Scan for the cell matching the given text and deliver its (X, Y) coordinate at center. 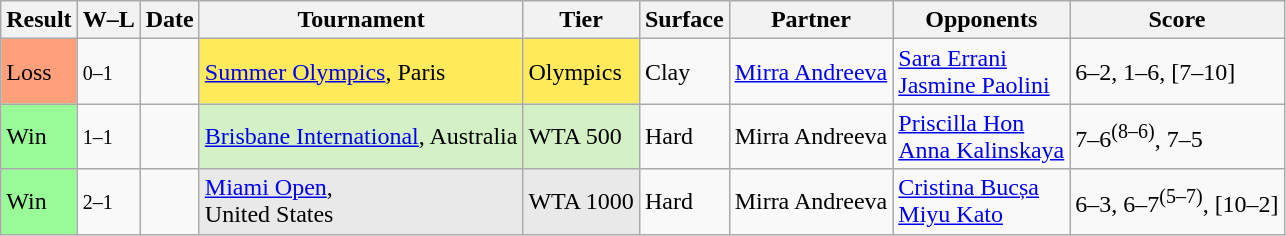
WTA 1000 (581, 202)
WTA 500 (581, 136)
Sara Errani Jasmine Paolini (982, 72)
Brisbane International, Australia (361, 136)
7–6(8–6), 7–5 (1177, 136)
Tournament (361, 20)
Olympics (581, 72)
Score (1177, 20)
Surface (684, 20)
Clay (684, 72)
Cristina Bucșa Miyu Kato (982, 202)
Opponents (982, 20)
1–1 (108, 136)
Loss (39, 72)
Date (170, 20)
2–1 (108, 202)
Tier (581, 20)
W–L (108, 20)
Result (39, 20)
Miami Open, United States (361, 202)
6–3, 6–7(5–7), [10–2] (1177, 202)
Priscilla Hon Anna Kalinskaya (982, 136)
0–1 (108, 72)
Summer Olympics, Paris (361, 72)
Partner (811, 20)
6–2, 1–6, [7–10] (1177, 72)
